Capture the cell that displays the provided text and extract its [x, y] central coordinate. 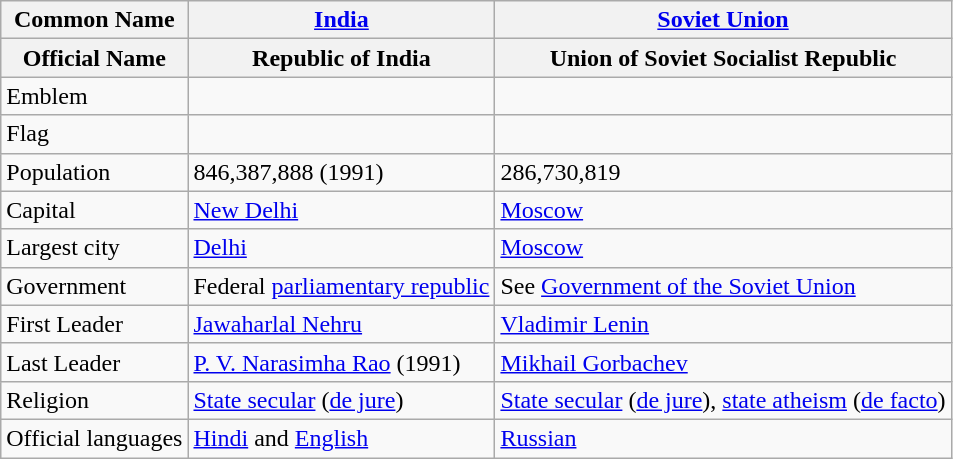
Delhi [342, 248]
Republic of India [342, 58]
846,387,888 (1991) [342, 172]
Jawaharlal Nehru [342, 324]
Religion [94, 400]
Last Leader [94, 362]
Soviet Union [723, 20]
P. V. Narasimha Rao (1991) [342, 362]
Federal parliamentary republic [342, 286]
Common Name [94, 20]
Flag [94, 134]
Union of Soviet Socialist Republic [723, 58]
Largest city [94, 248]
286,730,819 [723, 172]
See Government of the Soviet Union [723, 286]
Vladimir Lenin [723, 324]
Capital [94, 210]
India [342, 20]
State secular (de jure) [342, 400]
Mikhail Gorbachev [723, 362]
Official languages [94, 438]
Official Name [94, 58]
New Delhi [342, 210]
Emblem [94, 96]
First Leader [94, 324]
Hindi and English [342, 438]
Government [94, 286]
Russian [723, 438]
Population [94, 172]
State secular (de jure), state atheism (de facto) [723, 400]
